Search for the cell housing the specified text and yield its (X, Y) center coordinate. 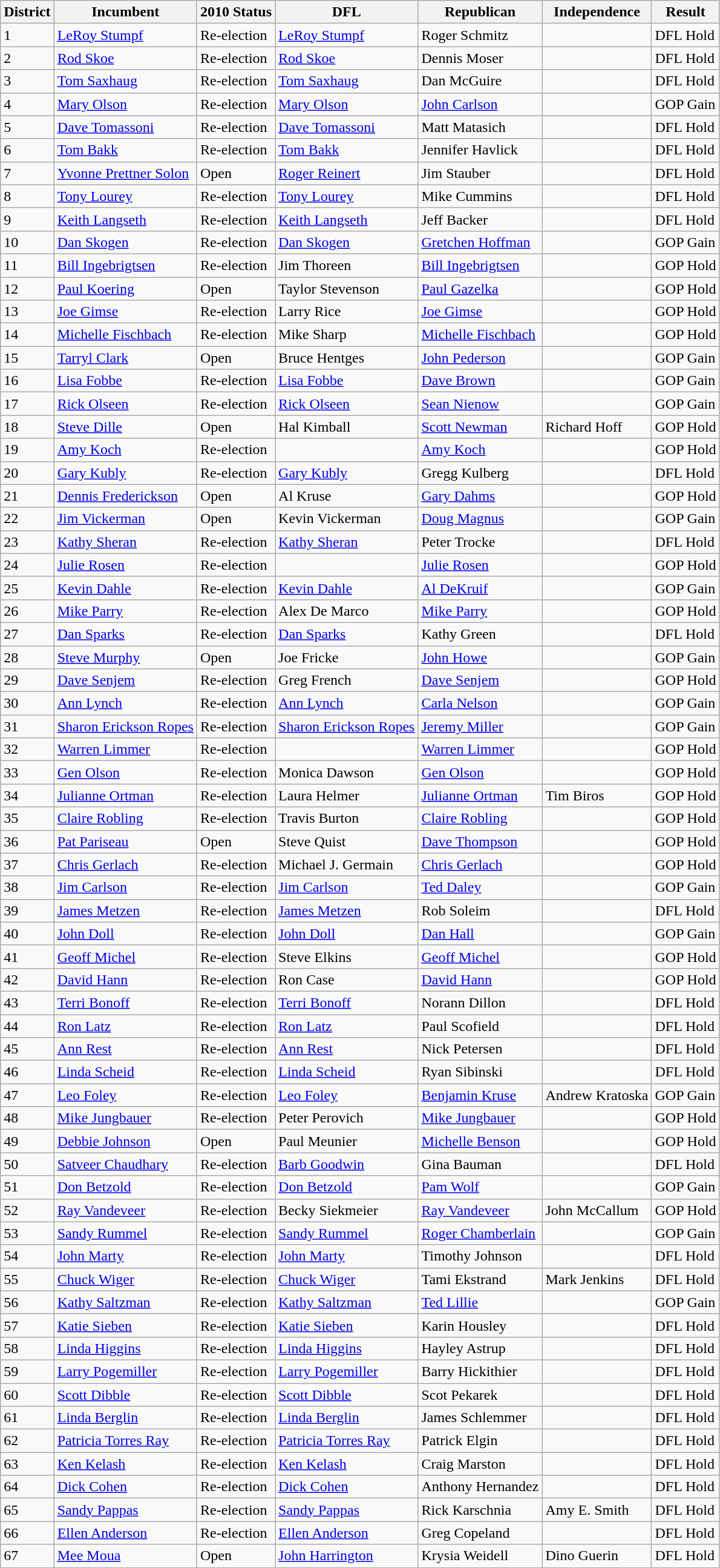
1 (27, 35)
Steve Elkins (347, 957)
Jeremy Miller (480, 726)
Bruce Hentges (347, 358)
18 (27, 427)
15 (27, 358)
17 (27, 404)
Alex De Marco (347, 611)
Joe Fricke (347, 657)
Steve Murphy (125, 657)
32 (27, 749)
Benjamin Kruse (480, 1095)
2 (27, 58)
Dennis Frederickson (125, 496)
11 (27, 265)
54 (27, 1256)
26 (27, 611)
57 (27, 1325)
Ted Daley (480, 888)
Hayley Astrup (480, 1348)
31 (27, 726)
35 (27, 819)
60 (27, 1394)
Amy E. Smith (597, 1510)
Jim Thoreen (347, 265)
Barry Hickithier (480, 1371)
2010 Status (236, 12)
Karin Housley (480, 1325)
John McCallum (597, 1210)
Doug Magnus (480, 519)
3 (27, 81)
Mike Sharp (347, 335)
DFL (347, 12)
Dan McGuire (480, 81)
65 (27, 1510)
Larry Rice (347, 312)
Tarryl Clark (125, 358)
47 (27, 1095)
16 (27, 381)
44 (27, 1026)
48 (27, 1118)
John Carlson (480, 104)
Tami Ekstrand (480, 1279)
12 (27, 289)
13 (27, 312)
4 (27, 104)
Steve Quist (347, 842)
Ted Lillie (480, 1302)
Gretchen Hoffman (480, 242)
33 (27, 772)
John Howe (480, 657)
43 (27, 1003)
Independence (597, 12)
Pam Wolf (480, 1187)
Jim Vickerman (125, 519)
Result (686, 12)
Nick Petersen (480, 1049)
Laura Helmer (347, 796)
Gina Bauman (480, 1164)
Rick Karschnia (480, 1510)
Dave Brown (480, 381)
Becky Siekmeier (347, 1210)
29 (27, 680)
21 (27, 496)
27 (27, 634)
59 (27, 1371)
Roger Reinert (347, 173)
6 (27, 150)
Taylor Stevenson (347, 289)
49 (27, 1141)
56 (27, 1302)
Gregg Kulberg (480, 473)
Krysia Weidell (480, 1556)
23 (27, 542)
District (27, 12)
Rob Soleim (480, 911)
63 (27, 1464)
53 (27, 1233)
Roger Schmitz (480, 35)
52 (27, 1210)
John Harrington (347, 1556)
67 (27, 1556)
Al Kruse (347, 496)
John Pederson (480, 358)
22 (27, 519)
25 (27, 588)
Dave Thompson (480, 842)
Paul Koering (125, 289)
9 (27, 219)
Barb Goodwin (347, 1164)
36 (27, 842)
Incumbent (125, 12)
Debbie Johnson (125, 1141)
Travis Burton (347, 819)
66 (27, 1533)
58 (27, 1348)
39 (27, 911)
Gary Dahms (480, 496)
Mee Moua (125, 1556)
Mark Jenkins (597, 1279)
64 (27, 1487)
Ron Case (347, 980)
50 (27, 1164)
5 (27, 127)
Kevin Vickerman (347, 519)
Scot Pekarek (480, 1394)
7 (27, 173)
Monica Dawson (347, 772)
Michael J. Germain (347, 865)
Michelle Benson (480, 1141)
Andrew Kratoska (597, 1095)
Yvonne Prettner Solon (125, 173)
Steve Dille (125, 427)
Timothy Johnson (480, 1256)
Dennis Moser (480, 58)
19 (27, 450)
Paul Scofield (480, 1026)
Mike Cummins (480, 196)
Matt Matasich (480, 127)
Craig Marston (480, 1464)
Norann Dillon (480, 1003)
Roger Chamberlain (480, 1233)
Al DeKruif (480, 588)
28 (27, 657)
24 (27, 565)
Jeff Backer (480, 219)
61 (27, 1418)
Sean Nienow (480, 404)
62 (27, 1441)
Tim Biros (597, 796)
Jennifer Havlick (480, 150)
46 (27, 1072)
10 (27, 242)
55 (27, 1279)
James Schlemmer (480, 1418)
Kathy Green (480, 634)
Paul Meunier (347, 1141)
Carla Nelson (480, 703)
Dino Guerin (597, 1556)
Greg Copeland (480, 1533)
Pat Pariseau (125, 842)
Dan Hall (480, 934)
Scott Newman (480, 427)
Patrick Elgin (480, 1441)
30 (27, 703)
40 (27, 934)
Peter Trocke (480, 542)
20 (27, 473)
51 (27, 1187)
42 (27, 980)
41 (27, 957)
37 (27, 865)
45 (27, 1049)
Peter Perovich (347, 1118)
Republican (480, 12)
38 (27, 888)
Greg French (347, 680)
8 (27, 196)
Hal Kimball (347, 427)
Satveer Chaudhary (125, 1164)
Anthony Hernandez (480, 1487)
Richard Hoff (597, 427)
Paul Gazelka (480, 289)
14 (27, 335)
Jim Stauber (480, 173)
Ryan Sibinski (480, 1072)
34 (27, 796)
